Provide the (x, y) coordinate of the cell's center where the given text is located.  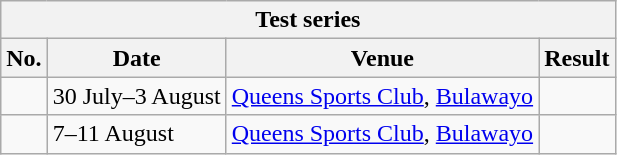
Date (136, 58)
30 July–3 August (136, 96)
Venue (382, 58)
7–11 August (136, 134)
Test series (308, 20)
Result (577, 58)
No. (24, 58)
